Search for the cell housing the specified text and yield its (X, Y) center coordinate. 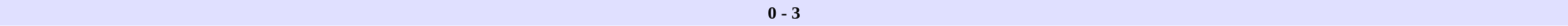
0 - 3 (784, 13)
